Scan for the cell matching the given text and deliver its [x, y] coordinate at center. 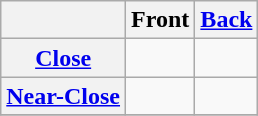
Front [160, 20]
Close [64, 58]
Near-Close [64, 96]
Back [226, 20]
